Scan for the cell matching the given text and deliver its (X, Y) coordinate at center. 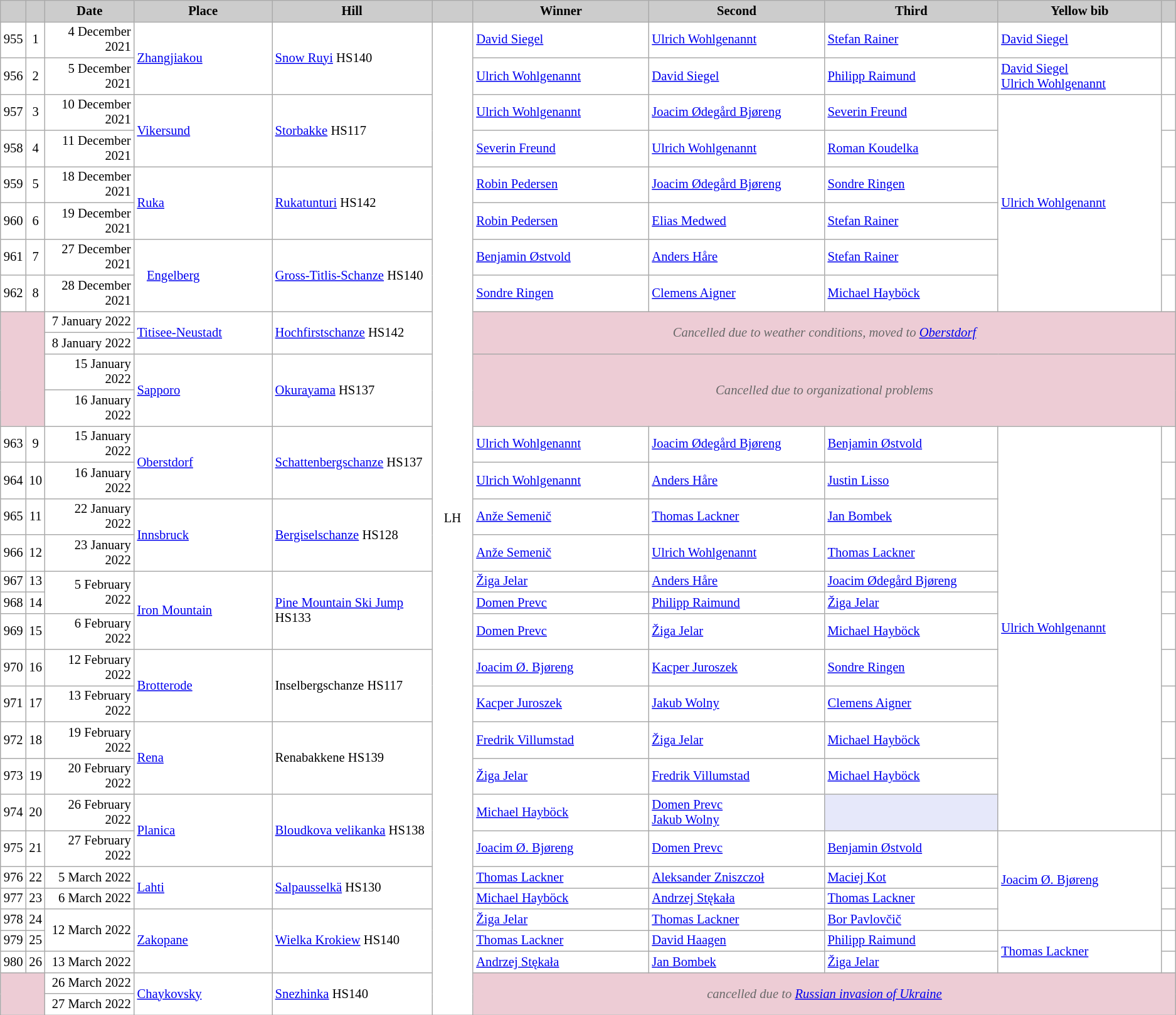
26 March 2022 (90, 983)
Engelberg (203, 275)
18 (35, 740)
Aleksander Zniszczoł (736, 877)
4 (35, 149)
978 (14, 920)
Gross-Titlis-Schanze HS140 (352, 275)
Oberstdorf (203, 462)
23 (35, 898)
Bergiselschanze HS128 (352, 535)
Place (203, 11)
15 (35, 631)
Yellow bib (1079, 11)
Zakopane (203, 940)
980 (14, 962)
969 (14, 631)
27 December 2021 (90, 257)
17 (35, 703)
LH (452, 518)
Zhangjiakou (203, 58)
965 (14, 517)
Third (912, 11)
Storbakke HS117 (352, 130)
19 February 2022 (90, 740)
22 (35, 877)
Vikersund (203, 130)
Roman Koudelka (912, 149)
6 February 2022 (90, 631)
16 (35, 668)
956 (14, 76)
979 (14, 940)
19 December 2021 (90, 221)
Renabakkene HS139 (352, 758)
2 (35, 76)
cancelled due to Russian invasion of Ukraine (824, 994)
9 (35, 444)
Date (90, 11)
Elias Medwed (736, 221)
Cancelled due to organizational problems (824, 390)
Okurayama HS137 (352, 390)
3 (35, 112)
966 (14, 552)
Snezhinka HS140 (352, 994)
8 January 2022 (90, 343)
7 (35, 257)
18 December 2021 (90, 184)
958 (14, 149)
27 February 2022 (90, 848)
12 (35, 552)
5 December 2021 (90, 76)
955 (14, 39)
20 February 2022 (90, 776)
970 (14, 668)
David Siegel Ulrich Wohlgenannt (1079, 76)
957 (14, 112)
20 (35, 812)
968 (14, 602)
Iron Mountain (203, 609)
971 (14, 703)
Planica (203, 830)
27 March 2022 (90, 1004)
22 January 2022 (90, 517)
12 March 2022 (90, 930)
7 January 2022 (90, 322)
12 February 2022 (90, 668)
963 (14, 444)
Titisee-Neustadt (203, 332)
Sapporo (203, 390)
976 (14, 877)
975 (14, 848)
25 (35, 940)
962 (14, 293)
Bor Pavlovčič (912, 920)
964 (14, 480)
28 December 2021 (90, 293)
13 March 2022 (90, 962)
23 January 2022 (90, 552)
Innsbruck (203, 535)
4 December 2021 (90, 39)
Wielka Krokiew HS140 (352, 940)
Justin Lisso (912, 480)
973 (14, 776)
974 (14, 812)
24 (35, 920)
959 (14, 184)
Hochfirstschanze HS142 (352, 332)
6 March 2022 (90, 898)
11 (35, 517)
6 (35, 221)
Ruka (203, 202)
Rena (203, 758)
Winner (561, 11)
19 (35, 776)
Brotterode (203, 686)
Cancelled due to weather conditions, moved to Oberstdorf (824, 332)
Schattenbergschanze HS137 (352, 462)
Salpausselkä HS130 (352, 888)
Lahti (203, 888)
960 (14, 221)
1 (35, 39)
5 February 2022 (90, 592)
Hill (352, 11)
5 March 2022 (90, 877)
13 (35, 581)
Second (736, 11)
Chaykovsky (203, 994)
Domen Prevc Jakub Wolny (736, 812)
Jakub Wolny (736, 703)
Rukatunturi HS142 (352, 202)
21 (35, 848)
8 (35, 293)
5 (35, 184)
Inselbergschanze HS117 (352, 686)
972 (14, 740)
14 (35, 602)
10 (35, 480)
26 February 2022 (90, 812)
13 February 2022 (90, 703)
961 (14, 257)
David Haagen (736, 940)
26 (35, 962)
10 December 2021 (90, 112)
Pine Mountain Ski Jump HS133 (352, 609)
977 (14, 898)
Snow Ruyi HS140 (352, 58)
11 December 2021 (90, 149)
967 (14, 581)
Bloudkova velikanka HS138 (352, 830)
Maciej Kot (912, 877)
